For the text-containing cell, return its midpoint in (x, y) coordinate format. 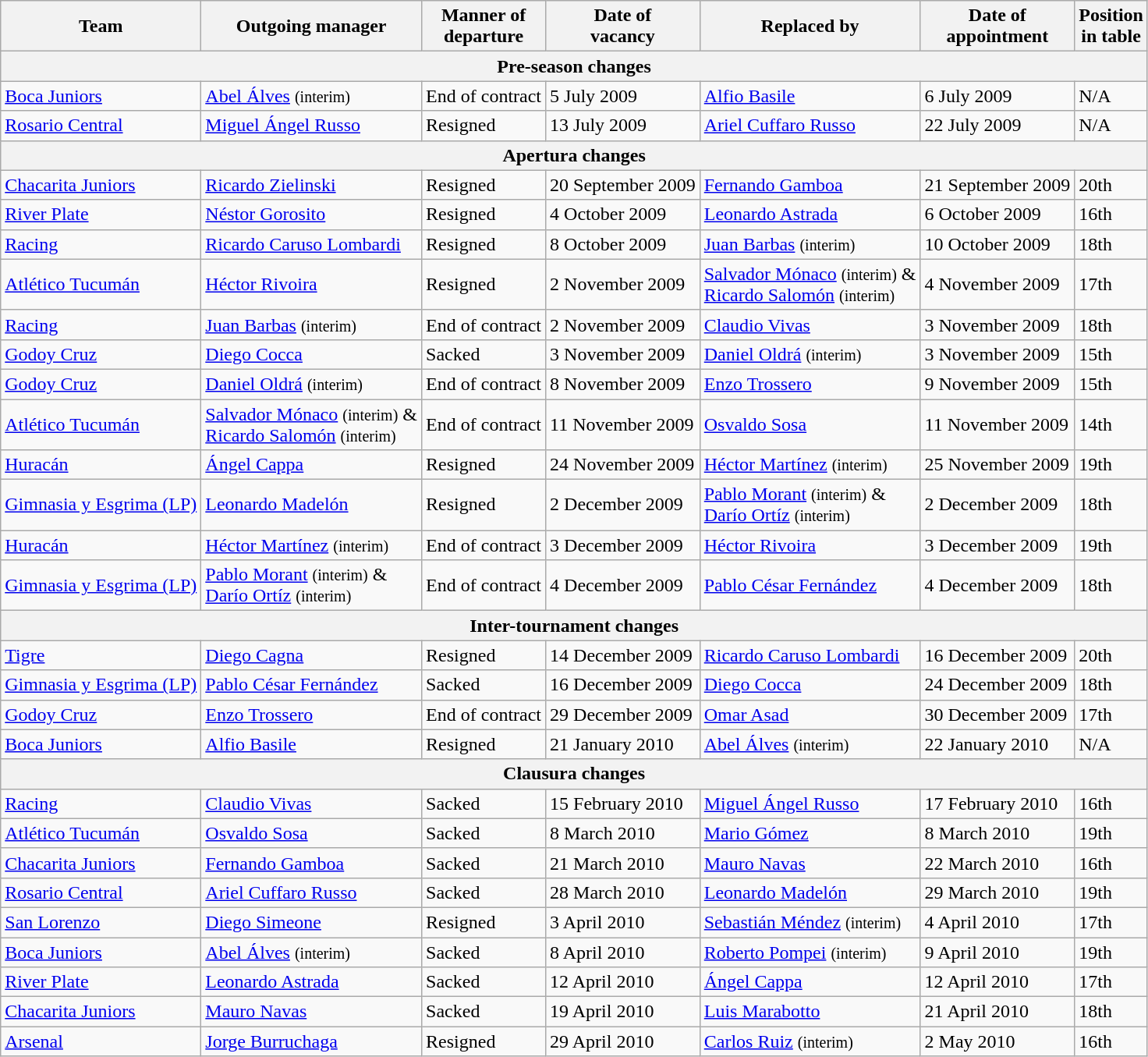
8 November 2009 (623, 384)
2 May 2010 (997, 1041)
22 January 2010 (997, 744)
24 November 2009 (623, 465)
5 July 2009 (623, 96)
28 March 2010 (623, 892)
9 November 2009 (997, 384)
Pre-season changes (574, 66)
25 November 2009 (997, 465)
21 April 2010 (997, 1012)
4 November 2009 (997, 284)
4 April 2010 (997, 922)
Outgoing manager (312, 27)
14 December 2009 (623, 655)
Diego Simeone (312, 922)
Arsenal (101, 1041)
Team (101, 27)
4 October 2009 (623, 215)
21 March 2010 (623, 863)
Mario Gómez (810, 833)
14th (1111, 424)
San Lorenzo (101, 922)
Tigre (101, 655)
29 April 2010 (623, 1041)
19 April 2010 (623, 1012)
15 February 2010 (623, 803)
Luis Marabotto (810, 1012)
Sebastián Méndez (interim) (810, 922)
Positionin table (1111, 27)
21 September 2009 (997, 185)
Jorge Burruchaga (312, 1041)
13 July 2009 (623, 126)
Diego Cagna (312, 655)
Date ofappointment (997, 27)
6 October 2009 (997, 215)
Apertura changes (574, 155)
29 March 2010 (997, 892)
9 April 2010 (997, 952)
22 March 2010 (997, 863)
Carlos Ruiz (interim) (810, 1041)
Date ofvacancy (623, 27)
22 July 2009 (997, 126)
10 October 2009 (997, 244)
6 July 2009 (997, 96)
Ricardo Zielinski (312, 185)
Manner ofdeparture (484, 27)
17 February 2010 (997, 803)
Néstor Gorosito (312, 215)
8 October 2009 (623, 244)
Inter-tournament changes (574, 626)
Clausura changes (574, 774)
29 December 2009 (623, 715)
8 April 2010 (623, 952)
Omar Asad (810, 715)
30 December 2009 (997, 715)
24 December 2009 (997, 685)
21 January 2010 (623, 744)
Roberto Pompei (interim) (810, 952)
Replaced by (810, 27)
20 September 2009 (623, 185)
3 April 2010 (623, 922)
